Provide the [x, y] coordinate of the cell's center where the given text is located.  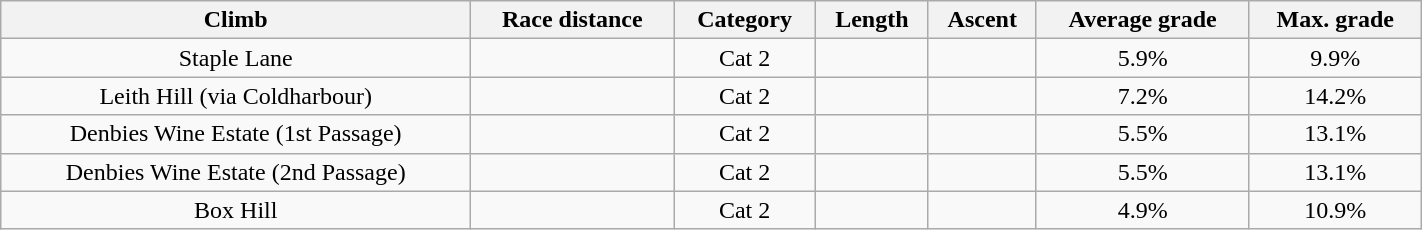
Denbies Wine Estate (2nd Passage) [236, 172]
Denbies Wine Estate (1st Passage) [236, 134]
4.9% [1142, 210]
Box Hill [236, 210]
14.2% [1335, 96]
Category [745, 20]
Staple Lane [236, 58]
Climb [236, 20]
10.9% [1335, 210]
Length [872, 20]
Race distance [572, 20]
9.9% [1335, 58]
5.9% [1142, 58]
Leith Hill (via Coldharbour) [236, 96]
Average grade [1142, 20]
7.2% [1142, 96]
Max. grade [1335, 20]
Ascent [982, 20]
